Pinpoint the cell where the given text exists, returning its (X, Y) midpoint coordinate. 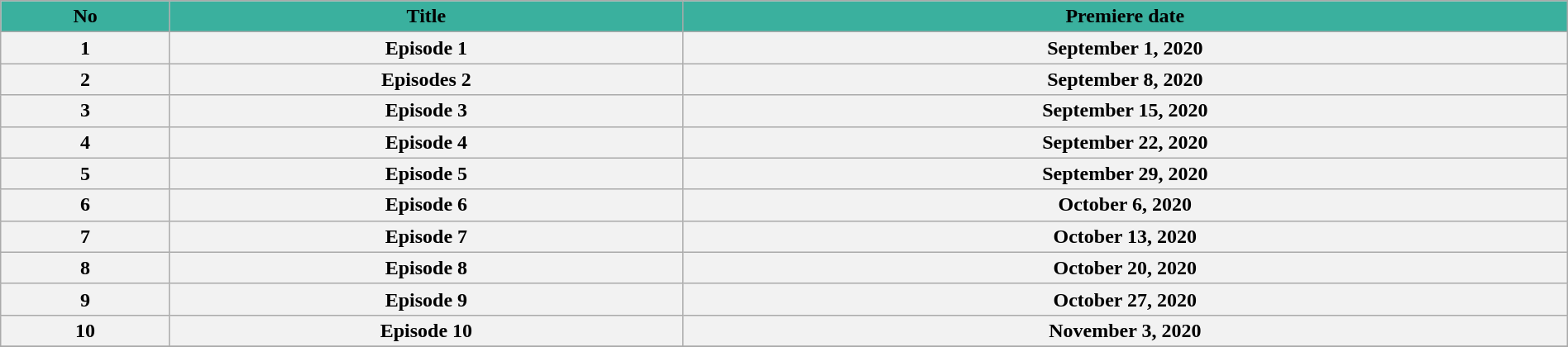
Episode 3 (426, 111)
2 (86, 79)
Episode 9 (426, 299)
September 22, 2020 (1125, 142)
Episode 7 (426, 236)
September 29, 2020 (1125, 173)
Episode 6 (426, 205)
Episode 10 (426, 330)
6 (86, 205)
September 8, 2020 (1125, 79)
10 (86, 330)
October 13, 2020 (1125, 236)
3 (86, 111)
Episode 5 (426, 173)
7 (86, 236)
Premiere date (1125, 17)
Episode 8 (426, 268)
Episode 1 (426, 48)
October 20, 2020 (1125, 268)
4 (86, 142)
1 (86, 48)
September 15, 2020 (1125, 111)
October 27, 2020 (1125, 299)
9 (86, 299)
November 3, 2020 (1125, 330)
No (86, 17)
Title (426, 17)
Episode 4 (426, 142)
Episodes 2 (426, 79)
October 6, 2020 (1125, 205)
September 1, 2020 (1125, 48)
5 (86, 173)
8 (86, 268)
